From the cell containing the given text, extract its center point as (X, Y) coordinate. 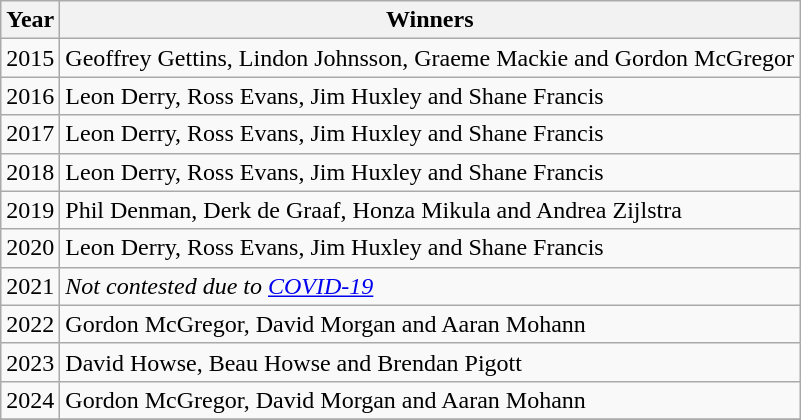
2020 (30, 248)
Phil Denman, Derk de Graaf, Honza Mikula and Andrea Zijlstra (430, 210)
Not contested due to COVID-19 (430, 286)
Winners (430, 20)
2015 (30, 58)
2018 (30, 172)
2023 (30, 362)
Year (30, 20)
2021 (30, 286)
David Howse, Beau Howse and Brendan Pigott (430, 362)
Geoffrey Gettins, Lindon Johnsson, Graeme Mackie and Gordon McGregor (430, 58)
2022 (30, 324)
2024 (30, 400)
2019 (30, 210)
2017 (30, 134)
2016 (30, 96)
